Scan for the cell matching the given text and deliver its [x, y] coordinate at center. 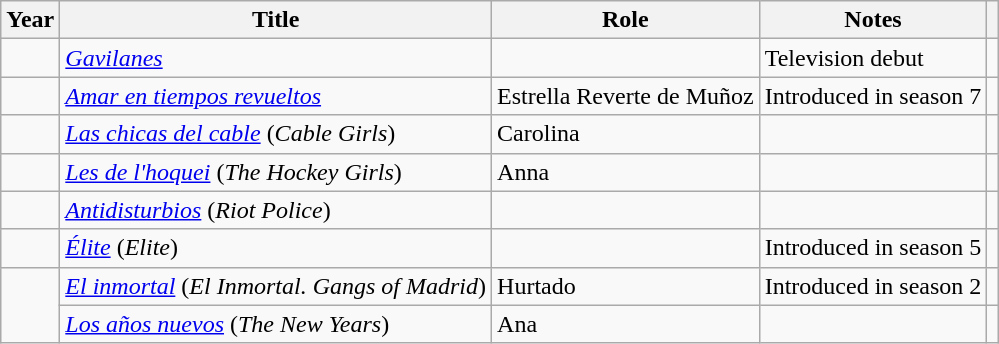
Les de l'hoquei (The Hockey Girls) [276, 172]
Television debut [873, 58]
Los años nuevos (The New Years) [276, 324]
Antidisturbios (Riot Police) [276, 210]
Title [276, 20]
Anna [626, 172]
Notes [873, 20]
Hurtado [626, 286]
Amar en tiempos revueltos [276, 96]
Role [626, 20]
Introduced in season 7 [873, 96]
Las chicas del cable (Cable Girls) [276, 134]
Introduced in season 5 [873, 248]
Gavilanes [276, 58]
Introduced in season 2 [873, 286]
Élite (Elite) [276, 248]
Year [30, 20]
Ana [626, 324]
El inmortal (El Inmortal. Gangs of Madrid) [276, 286]
Estrella Reverte de Muñoz [626, 96]
Carolina [626, 134]
